Scan for the cell matching the given text and deliver its (X, Y) coordinate at center. 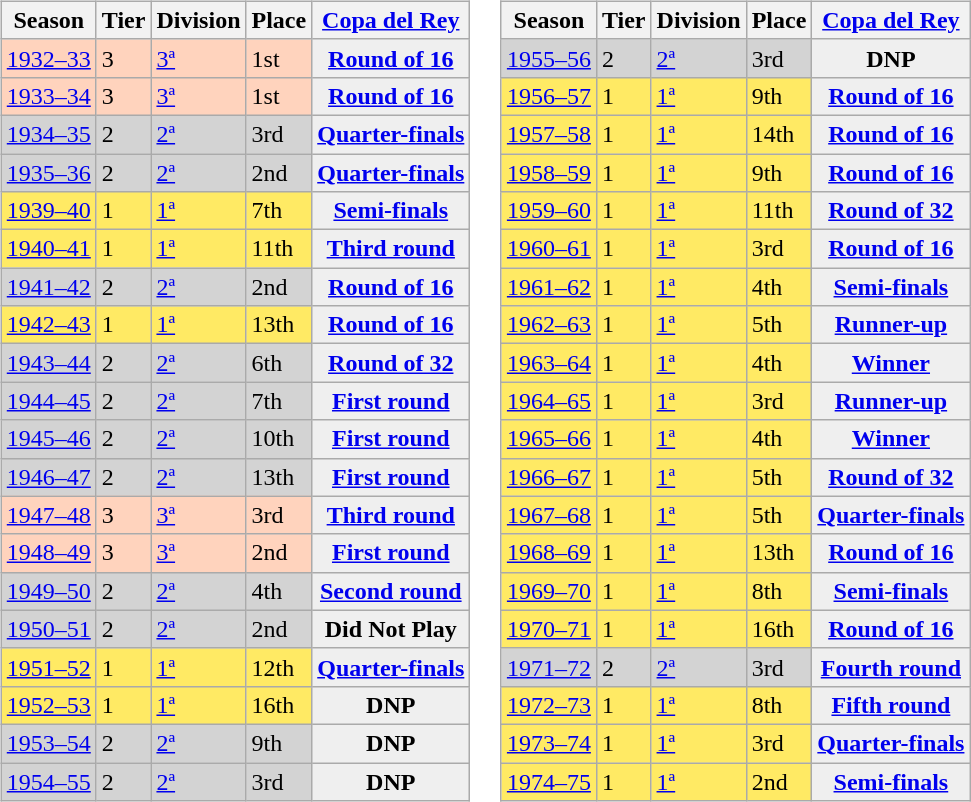
1957–58 (548, 134)
1942–43 (48, 325)
1954–55 (48, 781)
6th (279, 363)
1940–41 (48, 249)
1958–59 (548, 173)
1962–63 (548, 325)
1965–66 (548, 439)
1941–42 (48, 287)
1950–51 (48, 629)
Did Not Play (391, 629)
1970–71 (548, 629)
1955–56 (548, 58)
1948–49 (48, 553)
1972–73 (548, 705)
1960–61 (548, 249)
1964–65 (548, 401)
1949–50 (48, 591)
1963–64 (548, 363)
1944–45 (48, 401)
1951–52 (48, 667)
1966–67 (548, 477)
1969–70 (548, 591)
1939–40 (48, 211)
1943–44 (48, 363)
1932–33 (48, 58)
Second round (391, 591)
10th (279, 439)
1945–46 (48, 439)
1959–60 (548, 211)
1974–75 (548, 781)
14th (779, 134)
1968–69 (548, 553)
12th (279, 667)
Fifth round (891, 705)
1971–72 (548, 667)
1935–36 (48, 173)
1967–68 (548, 515)
1952–53 (48, 705)
1934–35 (48, 134)
1947–48 (48, 515)
1961–62 (548, 287)
1933–34 (48, 96)
1973–74 (548, 743)
Fourth round (891, 667)
1953–54 (48, 743)
1956–57 (548, 96)
1946–47 (48, 477)
